Find where the given text appears and provide that cell's center as (x, y) coordinate. 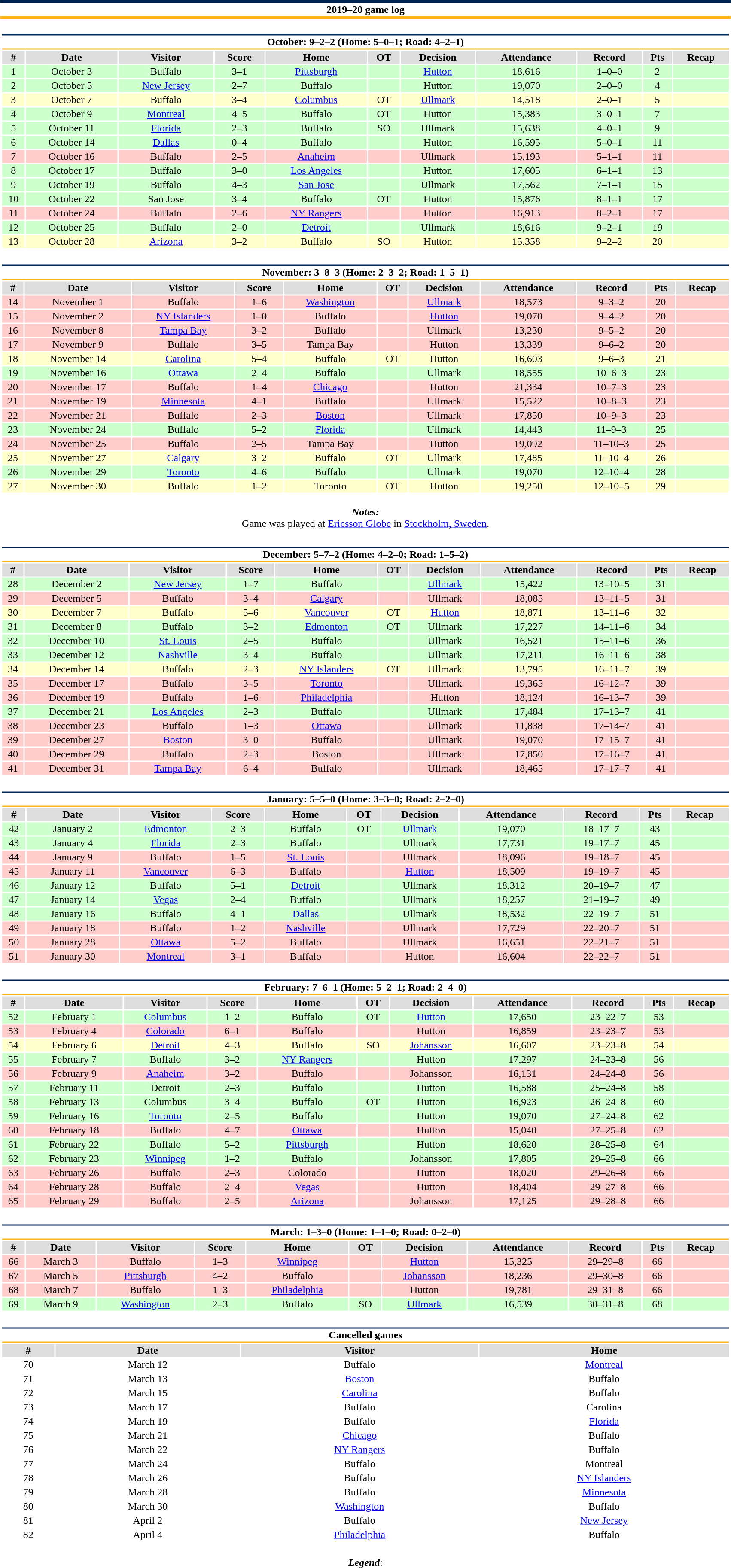
February 29 (74, 1201)
December 29 (76, 754)
2019–20 game log (365, 9)
9–5–2 (611, 330)
29–25–8 (608, 1159)
16–11–6 (612, 655)
16–13–7 (612, 698)
29–27–8 (608, 1187)
76 (28, 1450)
16,595 (526, 142)
January 11 (73, 871)
December 2 (76, 584)
March 19 (148, 1422)
17–14–7 (612, 726)
15,383 (526, 114)
December 19 (76, 698)
14,518 (526, 100)
13,339 (528, 345)
October 9 (71, 114)
16–11–7 (612, 669)
18,620 (523, 1144)
13–10–5 (612, 584)
33 (13, 655)
29–31–8 (605, 1290)
October 25 (71, 227)
March 30 (148, 1507)
22–21–7 (601, 942)
16,521 (529, 641)
16 (13, 330)
5–1–1 (609, 157)
69 (13, 1304)
17–16–7 (612, 754)
October 17 (71, 170)
4–2 (220, 1276)
6–1 (232, 1031)
December 8 (76, 626)
23–22–7 (608, 1017)
12–10–4 (611, 472)
22–22–7 (601, 956)
18,573 (528, 302)
61 (13, 1144)
24 (13, 444)
13–11–6 (612, 613)
19–19–7 (601, 871)
15,325 (518, 1262)
19,781 (518, 1290)
18,312 (511, 886)
March 13 (148, 1379)
50 (14, 942)
10–8–3 (611, 401)
November 29 (78, 472)
1–7 (251, 584)
29–30–8 (605, 1276)
13–11–5 (612, 598)
12–10–5 (611, 486)
October 7 (71, 100)
March 5 (61, 1276)
15,522 (528, 401)
December 17 (76, 683)
15,638 (526, 128)
16,588 (523, 1088)
15,193 (526, 157)
March 12 (148, 1365)
11–9–3 (611, 430)
48 (14, 914)
January 4 (73, 843)
9–6–3 (611, 359)
29–29–8 (605, 1262)
16,539 (518, 1304)
7–1–1 (609, 185)
27 (13, 486)
23–23–7 (608, 1031)
30–31–8 (605, 1304)
4–7 (232, 1130)
10–7–3 (611, 387)
January 2 (73, 829)
8–2–1 (609, 213)
Notes: Game was played at Ericsson Globe in Stockholm, Sweden. (365, 512)
15–11–6 (612, 641)
2–0–0 (609, 85)
17,297 (523, 1059)
17,805 (523, 1159)
4–6 (259, 472)
59 (13, 1116)
November 8 (78, 330)
1–0 (259, 316)
November 24 (78, 430)
March 17 (148, 1407)
October 16 (71, 157)
22–19–7 (601, 914)
16,603 (528, 359)
80 (28, 1507)
January 12 (73, 886)
December 27 (76, 740)
January 16 (73, 914)
15,876 (526, 199)
24–23–8 (608, 1059)
February 26 (74, 1173)
14 (13, 302)
November 2 (78, 316)
13,795 (529, 669)
75 (28, 1435)
10 (13, 199)
17,650 (523, 1017)
74 (28, 1422)
15,358 (526, 242)
18,124 (529, 698)
1–5 (238, 857)
March 9 (61, 1304)
February 1 (74, 1017)
November 9 (78, 345)
9–4–2 (611, 316)
February 11 (74, 1088)
February 28 (74, 1187)
16–12–7 (612, 683)
22–20–7 (601, 928)
January 28 (73, 942)
18,096 (511, 857)
1–4 (259, 387)
November 25 (78, 444)
6 (13, 142)
27–24–8 (608, 1116)
October: 9–2–2 (Home: 5–0–1; Road: 4–2–1) (365, 42)
19,250 (528, 486)
February 9 (74, 1074)
17,605 (526, 170)
3–0–1 (609, 114)
17,227 (529, 626)
December 14 (76, 669)
November 1 (78, 302)
December 5 (76, 598)
19–18–7 (601, 857)
17,485 (528, 458)
18,085 (529, 598)
16,859 (523, 1031)
October 11 (71, 128)
18,532 (511, 914)
16,913 (526, 213)
November 17 (78, 387)
January 14 (73, 899)
October 24 (71, 213)
82 (28, 1535)
20–19–7 (601, 886)
10–6–3 (611, 373)
October 3 (71, 72)
5–4 (259, 359)
44 (14, 857)
18,871 (529, 613)
17–15–7 (612, 740)
2–7 (240, 85)
March 3 (61, 1262)
February 16 (74, 1116)
19,092 (528, 444)
February 23 (74, 1159)
February 6 (74, 1045)
30 (13, 613)
67 (13, 1276)
52 (13, 1017)
January 9 (73, 857)
16,651 (511, 942)
22 (13, 415)
18,404 (523, 1187)
16,131 (523, 1074)
March 15 (148, 1393)
14,443 (528, 430)
November 27 (78, 458)
October 14 (71, 142)
March 21 (148, 1435)
5–6 (251, 613)
18,020 (523, 1173)
8 (13, 170)
42 (14, 829)
17–17–7 (612, 768)
21–19–7 (601, 899)
18,555 (528, 373)
0–4 (240, 142)
73 (28, 1407)
70 (28, 1365)
February 22 (74, 1144)
16,607 (523, 1045)
15,040 (523, 1130)
25–24–8 (608, 1088)
December 7 (76, 613)
8–1–1 (609, 199)
46 (14, 886)
February 4 (74, 1031)
6–1–1 (609, 170)
6–4 (251, 768)
Cancelled games (365, 1335)
October 22 (71, 199)
11,838 (529, 726)
65 (13, 1201)
11–10–3 (611, 444)
March: 1–3–0 (Home: 1–1–0; Road: 0–2–0) (365, 1232)
19–17–7 (601, 843)
10–9–3 (611, 415)
23–23–8 (608, 1045)
January 18 (73, 928)
16,923 (523, 1102)
21,334 (528, 387)
40 (13, 754)
11–10–4 (611, 458)
4–5 (240, 114)
April 2 (148, 1520)
12 (13, 227)
February: 7–6–1 (Home: 5–2–1; Road: 2–4–0) (365, 988)
77 (28, 1464)
2–0 (240, 227)
3 (13, 100)
9–3–2 (611, 302)
November: 3–8–3 (Home: 2–3–2; Road: 1–5–1) (365, 272)
17–13–7 (612, 711)
February 18 (74, 1130)
October 28 (71, 242)
14–11–6 (612, 626)
December 21 (76, 711)
81 (28, 1520)
November 21 (78, 415)
17,731 (511, 843)
March 24 (148, 1464)
35 (13, 683)
January: 5–5–0 (Home: 3–3–0; Road: 2–2–0) (365, 799)
9–2–2 (609, 242)
57 (13, 1088)
16,604 (511, 956)
January 30 (73, 956)
18–17–7 (601, 829)
1 (13, 72)
March 7 (61, 1290)
5–1 (238, 886)
18,236 (518, 1276)
March 28 (148, 1492)
37 (13, 711)
55 (13, 1059)
18,465 (529, 768)
15,422 (529, 584)
October 5 (71, 85)
December: 5–7–2 (Home: 4–2–0; Road: 1–5–2) (365, 555)
29–26–8 (608, 1173)
18,257 (511, 899)
17,211 (529, 655)
26–24–8 (608, 1102)
17,729 (511, 928)
18,509 (511, 871)
February 13 (74, 1102)
March 22 (148, 1450)
October 19 (71, 185)
9–2–1 (609, 227)
November 30 (78, 486)
19,365 (529, 683)
17,125 (523, 1201)
April 4 (148, 1535)
December 23 (76, 726)
9–6–2 (611, 345)
November 19 (78, 401)
72 (28, 1393)
1–0–0 (609, 72)
63 (13, 1173)
5–0–1 (609, 142)
18 (13, 359)
November 14 (78, 359)
November 16 (78, 373)
24–24–8 (608, 1074)
December 12 (76, 655)
2–0–1 (609, 100)
29–28–8 (608, 1201)
February 7 (74, 1059)
December 10 (76, 641)
17,484 (529, 711)
71 (28, 1379)
March 26 (148, 1478)
17,562 (526, 185)
6–3 (238, 871)
2–6 (240, 213)
13,230 (528, 330)
27–25–8 (608, 1130)
79 (28, 1492)
4–0–1 (609, 128)
28–25–8 (608, 1144)
78 (28, 1478)
December 31 (76, 768)
